Detect which cell encompasses the target text, then output its (x, y) center coordinate. 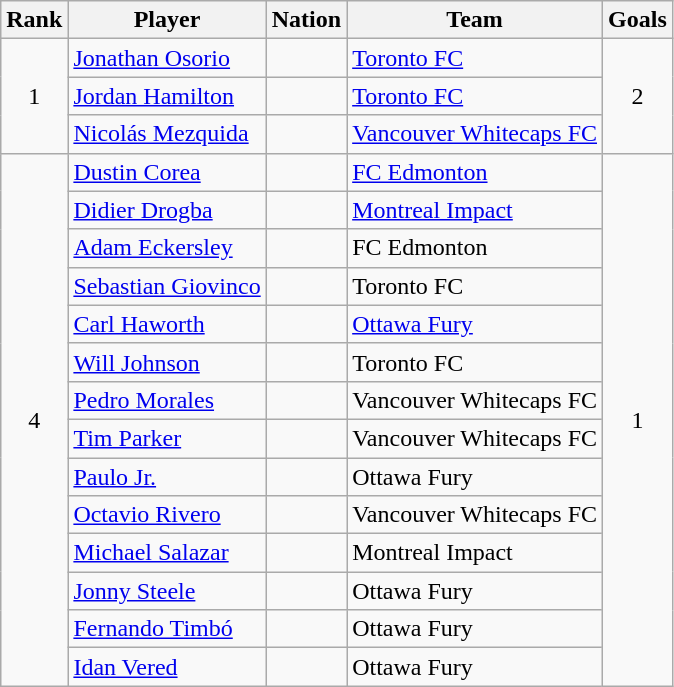
Dustin Corea (167, 172)
Nicolás Mezquida (167, 134)
Jonny Steele (167, 591)
Tim Parker (167, 438)
Goals (638, 20)
Carl Haworth (167, 324)
Team (475, 20)
Fernando Timbó (167, 629)
Didier Drogba (167, 210)
Rank (34, 20)
Octavio Rivero (167, 515)
Nation (306, 20)
Player (167, 20)
Pedro Morales (167, 400)
Jordan Hamilton (167, 96)
Michael Salazar (167, 553)
Adam Eckersley (167, 248)
Will Johnson (167, 362)
Idan Vered (167, 667)
4 (34, 420)
Paulo Jr. (167, 477)
Sebastian Giovinco (167, 286)
2 (638, 96)
Jonathan Osorio (167, 58)
